Extract the (x, y) coordinate from the center of the cell holding the provided text.  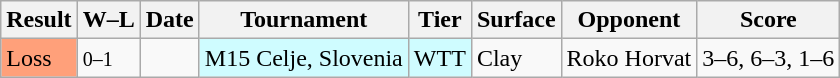
Score (768, 20)
3–6, 6–3, 1–6 (768, 58)
Tier (440, 20)
WTT (440, 58)
Result (39, 20)
W–L (108, 20)
Clay (516, 58)
Tournament (304, 20)
0–1 (108, 58)
Roko Horvat (629, 58)
Loss (39, 58)
Date (170, 20)
Surface (516, 20)
Opponent (629, 20)
M15 Celje, Slovenia (304, 58)
